Return (x, y) of the center of cell containing provided text 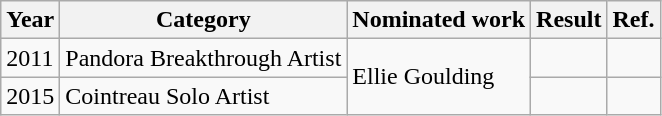
Ref. (634, 20)
Year (30, 20)
Result (569, 20)
Category (204, 20)
Pandora Breakthrough Artist (204, 58)
Cointreau Solo Artist (204, 96)
Ellie Goulding (439, 77)
2011 (30, 58)
Nominated work (439, 20)
2015 (30, 96)
